Provide the (x, y) coordinate of the cell's center where the given text is located.  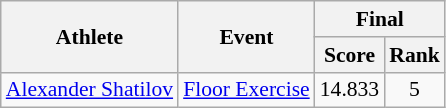
Alexander Shatilov (90, 90)
Score (350, 55)
5 (414, 90)
Final (380, 19)
Rank (414, 55)
Floor Exercise (246, 90)
Athlete (90, 36)
Event (246, 36)
14.833 (350, 90)
